Extract the (X, Y) coordinate from the center of the cell holding the provided text.  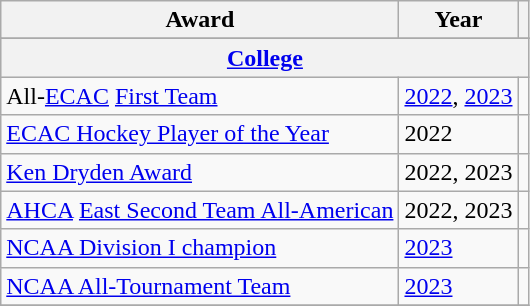
Award (200, 20)
ECAC Hockey Player of the Year (200, 134)
College (265, 58)
2022 (458, 134)
All-ECAC First Team (200, 96)
NCAA Division I champion (200, 248)
NCAA All-Tournament Team (200, 286)
Year (458, 20)
Ken Dryden Award (200, 172)
AHCA East Second Team All-American (200, 210)
